Search for the cell housing the specified text and yield its (X, Y) center coordinate. 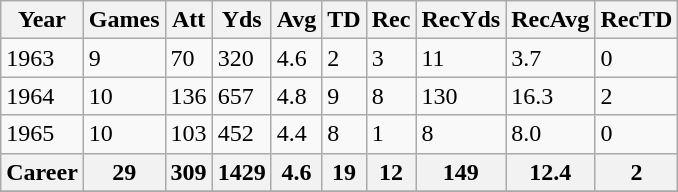
Att (188, 20)
Year (42, 20)
136 (188, 96)
1 (391, 134)
Rec (391, 20)
RecYds (461, 20)
452 (242, 134)
149 (461, 172)
103 (188, 134)
19 (344, 172)
TD (344, 20)
309 (188, 172)
3.7 (550, 58)
Career (42, 172)
Yds (242, 20)
320 (242, 58)
1429 (242, 172)
Avg (296, 20)
3 (391, 58)
1963 (42, 58)
16.3 (550, 96)
11 (461, 58)
4.4 (296, 134)
RecAvg (550, 20)
12 (391, 172)
1965 (42, 134)
RecTD (636, 20)
70 (188, 58)
1964 (42, 96)
8.0 (550, 134)
Games (124, 20)
29 (124, 172)
130 (461, 96)
4.8 (296, 96)
657 (242, 96)
12.4 (550, 172)
